For the text-containing cell, return its midpoint in [X, Y] coordinate format. 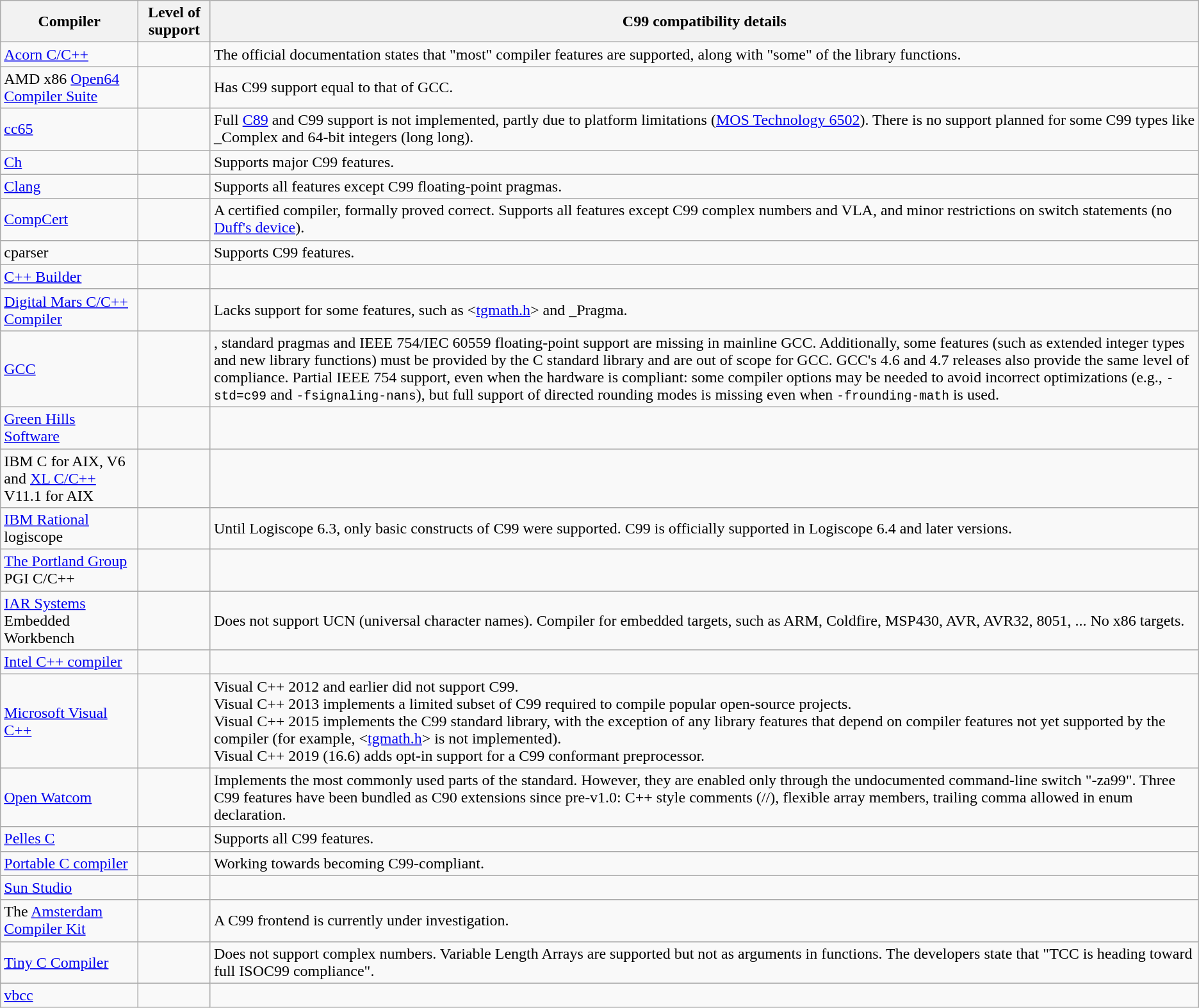
A C99 frontend is currently under investigation. [705, 921]
Acorn C/C++ [69, 54]
Green Hills Software [69, 428]
Supports all C99 features. [705, 839]
The official documentation states that "most" compiler features are supported, along with "some" of the library functions. [705, 54]
C99 compatibility details [705, 22]
C++ Builder [69, 277]
cparser [69, 252]
Sun Studio [69, 888]
Level of support [174, 22]
IAR Systems Embedded Workbench [69, 621]
The Amsterdam Compiler Kit [69, 921]
The Portland Group PGI C/C++ [69, 570]
Pelles C [69, 839]
GCC [69, 369]
vbcc [69, 995]
Compiler [69, 22]
Open Watcom [69, 797]
Intel C++ compiler [69, 662]
AMD x86 Open64 Compiler Suite [69, 87]
Supports C99 features. [705, 252]
Does not support UCN (universal character names). Compiler for embedded targets, such as ARM, Coldfire, MSP430, AVR, AVR32, 8051, ... No x86 targets. [705, 621]
Clang [69, 186]
CompCert [69, 219]
Portable C compiler [69, 863]
IBM Rational logiscope [69, 529]
Working towards becoming C99-compliant. [705, 863]
Ch [69, 162]
Supports major C99 features. [705, 162]
Lacks support for some features, such as <tgmath.h> and _Pragma. [705, 310]
Digital Mars C/C++ Compiler [69, 310]
IBM C for AIX, V6 and XL C/C++ V11.1 for AIX [69, 478]
Supports all features except C99 floating-point pragmas. [705, 186]
Microsoft Visual C++ [69, 721]
Tiny C Compiler [69, 962]
cc65 [69, 129]
Until Logiscope 6.3, only basic constructs of C99 were supported. C99 is officially supported in Logiscope 6.4 and later versions. [705, 529]
Has C99 support equal to that of GCC. [705, 87]
